Provide the (x, y) coordinate of the cell's center where the given text is located.  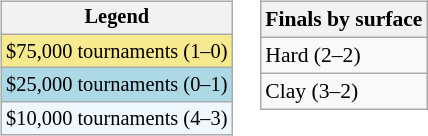
$25,000 tournaments (0–1) (116, 85)
$10,000 tournaments (4–3) (116, 119)
$75,000 tournaments (1–0) (116, 51)
Legend (116, 18)
Clay (3–2) (344, 91)
Finals by surface (344, 20)
Hard (2–2) (344, 55)
